Detect which cell encompasses the target text, then output its [X, Y] center coordinate. 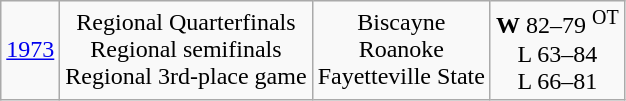
W 82–79 OTL 63–84L 66–81 [557, 50]
1973 [30, 50]
BiscayneRoanokeFayetteville State [401, 50]
Regional QuarterfinalsRegional semifinalsRegional 3rd-place game [186, 50]
